Pinpoint the cell where the given text exists, returning its (X, Y) midpoint coordinate. 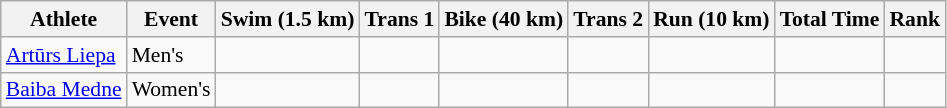
Trans 2 (608, 19)
Men's (172, 55)
Athlete (64, 19)
Bike (40 km) (504, 19)
Baiba Medne (64, 90)
Total Time (830, 19)
Run (10 km) (711, 19)
Women's (172, 90)
Swim (1.5 km) (288, 19)
Artūrs Liepa (64, 55)
Rank (914, 19)
Trans 1 (399, 19)
Event (172, 19)
